Determine the [x, y] coordinate at the center of the cell enclosing the given text.  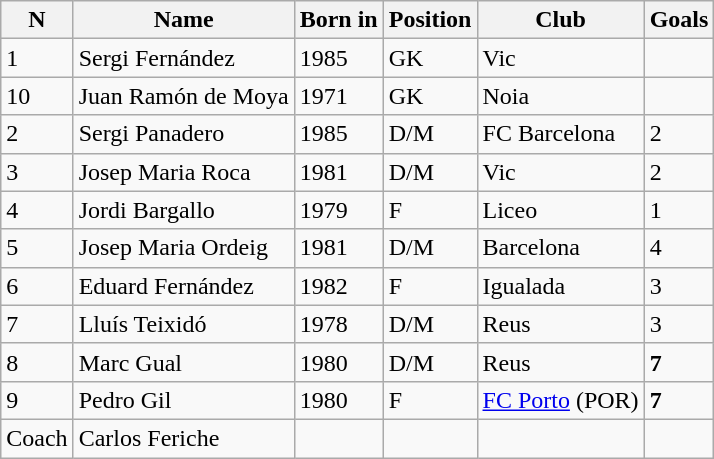
1971 [338, 96]
FC Porto (POR) [560, 400]
Igualada [560, 286]
8 [37, 362]
Eduard Fernández [184, 286]
Barcelona [560, 248]
1982 [338, 286]
Josep Maria Roca [184, 172]
Pedro Gil [184, 400]
Sergi Fernández [184, 58]
Club [560, 20]
Goals [679, 20]
1978 [338, 324]
Juan Ramón de Moya [184, 96]
Liceo [560, 210]
Carlos Feriche [184, 438]
9 [37, 400]
Born in [338, 20]
1979 [338, 210]
Noia [560, 96]
FC Barcelona [560, 134]
6 [37, 286]
Name [184, 20]
Lluís Teixidó [184, 324]
Marc Gual [184, 362]
N [37, 20]
Josep Maria Ordeig [184, 248]
5 [37, 248]
Position [430, 20]
Coach [37, 438]
Sergi Panadero [184, 134]
10 [37, 96]
Jordi Bargallo [184, 210]
